Capture the cell that displays the provided text and extract its (X, Y) central coordinate. 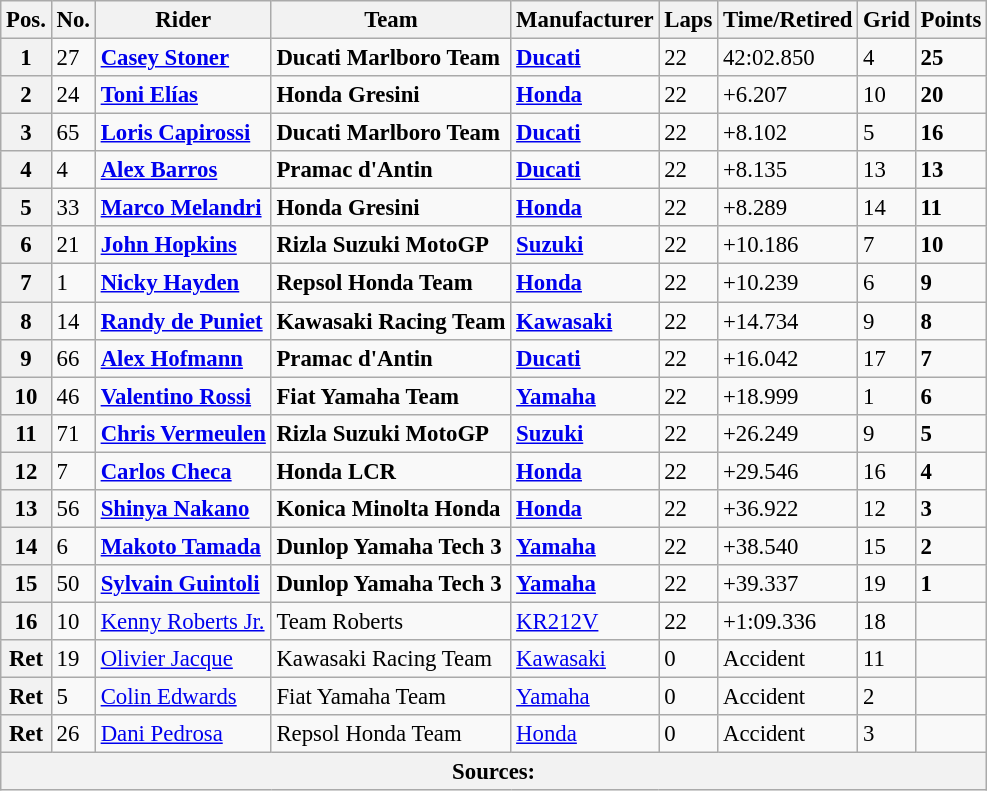
Team (391, 20)
Grid (886, 20)
John Hopkins (183, 245)
Alex Hofmann (183, 358)
+10.239 (788, 283)
Randy de Puniet (183, 321)
Time/Retired (788, 20)
33 (73, 208)
20 (950, 95)
Carlos Checa (183, 471)
KR212V (585, 621)
Shinya Nakano (183, 509)
66 (73, 358)
Makoto Tamada (183, 546)
42:02.850 (788, 58)
Konica Minolta Honda (391, 509)
46 (73, 396)
Valentino Rossi (183, 396)
24 (73, 95)
+8.102 (788, 133)
18 (886, 621)
+38.540 (788, 546)
Points (950, 20)
Loris Capirossi (183, 133)
Honda LCR (391, 471)
Nicky Hayden (183, 283)
+39.337 (788, 584)
17 (886, 358)
Pos. (26, 20)
+6.207 (788, 95)
+16.042 (788, 358)
Dani Pedrosa (183, 734)
+26.249 (788, 433)
+36.922 (788, 509)
+8.289 (788, 208)
21 (73, 245)
Team Roberts (391, 621)
Rider (183, 20)
56 (73, 509)
+14.734 (788, 321)
Sylvain Guintoli (183, 584)
+10.186 (788, 245)
Olivier Jacque (183, 659)
Chris Vermeulen (183, 433)
Toni Elías (183, 95)
No. (73, 20)
Sources: (494, 772)
Manufacturer (585, 20)
Colin Edwards (183, 697)
Kenny Roberts Jr. (183, 621)
27 (73, 58)
Laps (688, 20)
65 (73, 133)
25 (950, 58)
+8.135 (788, 170)
50 (73, 584)
Marco Melandri (183, 208)
+18.999 (788, 396)
26 (73, 734)
+29.546 (788, 471)
Alex Barros (183, 170)
Casey Stoner (183, 58)
+1:09.336 (788, 621)
71 (73, 433)
